Capture the cell that displays the provided text and extract its (X, Y) central coordinate. 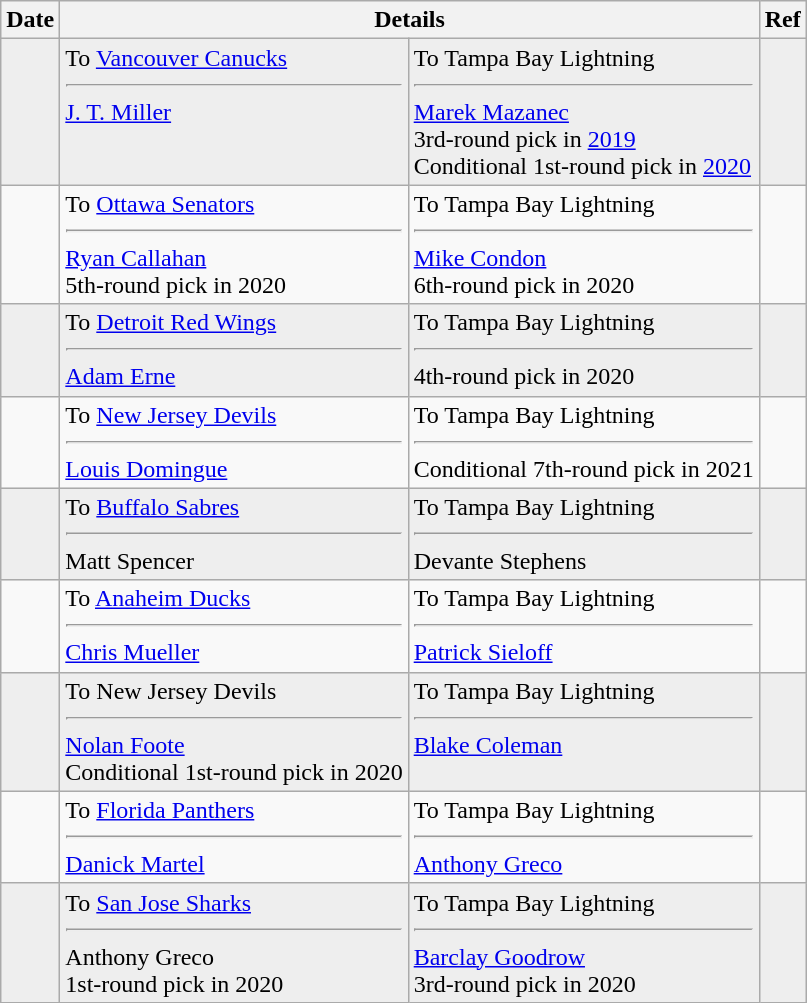
To Tampa Bay LightningDevante Stephens (584, 534)
To New Jersey DevilsNolan FooteConditional 1st-round pick in 2020 (234, 732)
To Tampa Bay LightningConditional 7th-round pick in 2021 (584, 442)
To Tampa Bay Lightning4th-round pick in 2020 (584, 350)
To Tampa Bay LightningBarclay Goodrow 3rd-round pick in 2020 (584, 942)
To Tampa Bay LightningMike Condon6th-round pick in 2020 (584, 244)
To Tampa Bay LightningAnthony Greco (584, 837)
To Vancouver CanucksJ. T. Miller (234, 112)
To New Jersey DevilsLouis Domingue (234, 442)
To Florida PanthersDanick Martel (234, 837)
To San Jose SharksAnthony Greco 1st-round pick in 2020 (234, 942)
To Buffalo SabresMatt Spencer (234, 534)
Details (410, 20)
Date (30, 20)
To Ottawa SenatorsRyan Callahan5th-round pick in 2020 (234, 244)
To Tampa Bay LightningBlake Coleman (584, 732)
Ref (782, 20)
To Detroit Red WingsAdam Erne (234, 350)
To Anaheim DucksChris Mueller (234, 626)
To Tampa Bay LightningPatrick Sieloff (584, 626)
To Tampa Bay LightningMarek Mazanec3rd-round pick in 2019Conditional 1st-round pick in 2020 (584, 112)
